From the cell containing the given text, extract its center point as (x, y) coordinate. 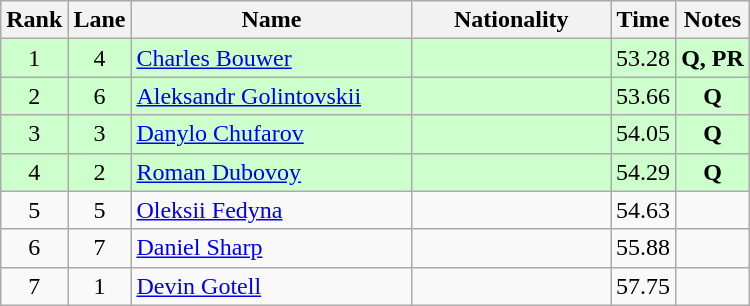
Daniel Sharp (272, 248)
54.63 (644, 210)
Charles Bouwer (272, 58)
Rank (34, 20)
Aleksandr Golintovskii (272, 96)
53.66 (644, 96)
54.05 (644, 134)
Roman Dubovoy (272, 172)
53.28 (644, 58)
Time (644, 20)
Notes (713, 20)
Danylo Chufarov (272, 134)
54.29 (644, 172)
Name (272, 20)
55.88 (644, 248)
Oleksii Fedyna (272, 210)
Devin Gotell (272, 286)
Nationality (512, 20)
Lane (100, 20)
Q, PR (713, 58)
57.75 (644, 286)
